Detect which cell encompasses the target text, then output its (x, y) center coordinate. 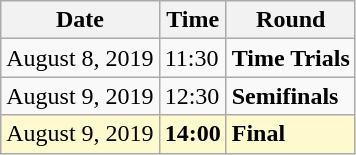
Date (80, 20)
14:00 (192, 134)
Semifinals (290, 96)
11:30 (192, 58)
Time (192, 20)
Time Trials (290, 58)
Final (290, 134)
Round (290, 20)
August 8, 2019 (80, 58)
12:30 (192, 96)
